Pinpoint the cell where the given text exists, returning its (X, Y) midpoint coordinate. 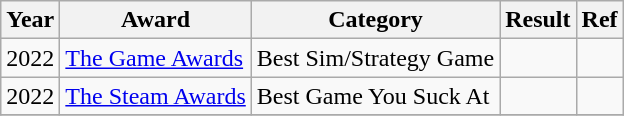
Best Game You Suck At (375, 96)
Ref (600, 20)
Category (375, 20)
The Game Awards (156, 58)
Result (538, 20)
Award (156, 20)
Year (30, 20)
The Steam Awards (156, 96)
Best Sim/Strategy Game (375, 58)
